From the cell containing the given text, extract its center point as (X, Y) coordinate. 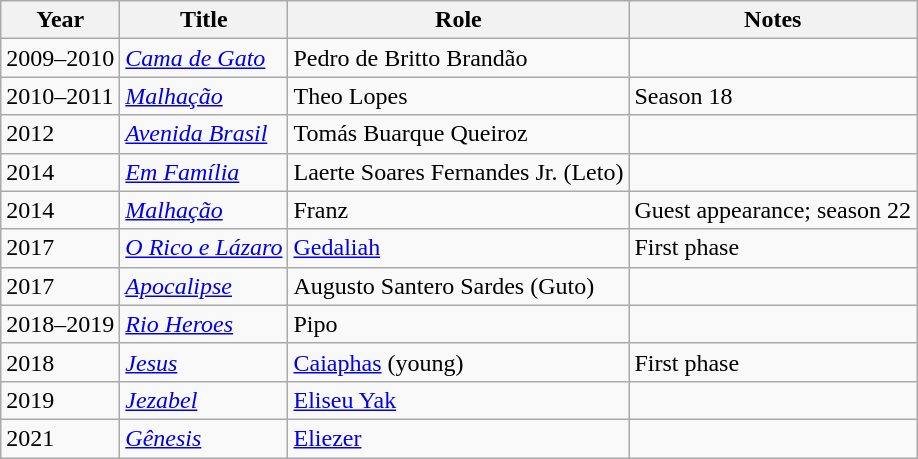
Theo Lopes (458, 96)
2009–2010 (60, 58)
Avenida Brasil (204, 134)
Guest appearance; season 22 (773, 210)
2021 (60, 438)
Eliseu Yak (458, 400)
2010–2011 (60, 96)
Franz (458, 210)
Laerte Soares Fernandes Jr. (Leto) (458, 172)
Notes (773, 20)
Pedro de Britto Brandão (458, 58)
Rio Heroes (204, 324)
Jezabel (204, 400)
Cama de Gato (204, 58)
Gênesis (204, 438)
2019 (60, 400)
Tomás Buarque Queiroz (458, 134)
Year (60, 20)
Title (204, 20)
2018 (60, 362)
Augusto Santero Sardes (Guto) (458, 286)
Jesus (204, 362)
Apocalipse (204, 286)
Role (458, 20)
2012 (60, 134)
Season 18 (773, 96)
2018–2019 (60, 324)
Gedaliah (458, 248)
O Rico e Lázaro (204, 248)
Caiaphas (young) (458, 362)
Eliezer (458, 438)
Em Família (204, 172)
Pipo (458, 324)
